Detect which cell encompasses the target text, then output its (X, Y) center coordinate. 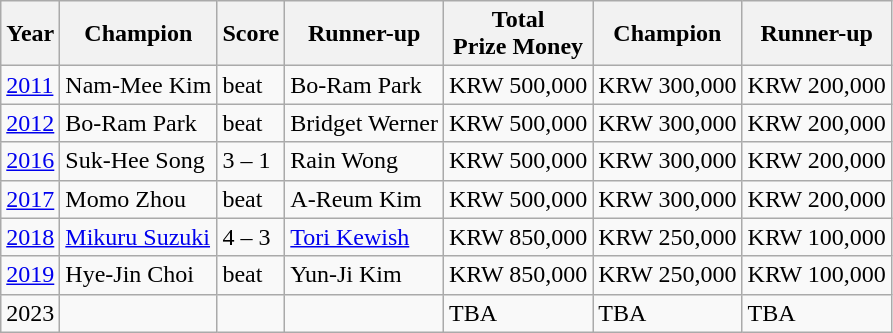
Nam-Mee Kim (138, 85)
TotalPrize Money (518, 34)
Suk-Hee Song (138, 161)
3 – 1 (251, 161)
2023 (30, 313)
Year (30, 34)
Mikuru Suzuki (138, 237)
2016 (30, 161)
2019 (30, 275)
A-Reum Kim (364, 199)
Rain Wong (364, 161)
Bridget Werner (364, 123)
Hye-Jin Choi (138, 275)
2018 (30, 237)
2011 (30, 85)
2012 (30, 123)
Tori Kewish (364, 237)
Score (251, 34)
2017 (30, 199)
4 – 3 (251, 237)
Momo Zhou (138, 199)
Yun-Ji Kim (364, 275)
